For the text-containing cell, return its midpoint in (x, y) coordinate format. 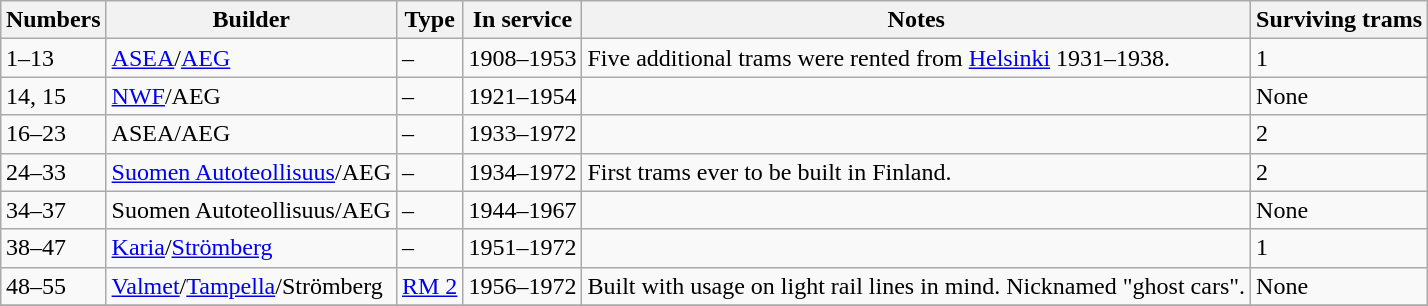
Numbers (53, 20)
1–13 (53, 58)
1921–1954 (522, 96)
1934–1972 (522, 172)
Built with usage on light rail lines in mind. Nicknamed "ghost cars". (916, 286)
Surviving trams (1340, 20)
1956–1972 (522, 286)
RM 2 (429, 286)
48–55 (53, 286)
24–33 (53, 172)
38–47 (53, 248)
1951–1972 (522, 248)
14, 15 (53, 96)
Valmet/Tampella/Strömberg (251, 286)
Notes (916, 20)
1908–1953 (522, 58)
1944–1967 (522, 210)
Karia/Strömberg (251, 248)
First trams ever to be built in Finland. (916, 172)
In service (522, 20)
1933–1972 (522, 134)
16–23 (53, 134)
Type (429, 20)
Five additional trams were rented from Helsinki 1931–1938. (916, 58)
34–37 (53, 210)
NWF/AEG (251, 96)
Builder (251, 20)
